Find where the given text appears and provide that cell's center as [X, Y] coordinate. 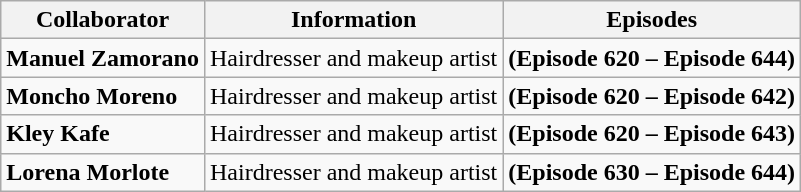
(Episode 630 – Episode 644) [652, 172]
Collaborator [103, 20]
Kley Kafe [103, 134]
Information [353, 20]
(Episode 620 – Episode 643) [652, 134]
Moncho Moreno [103, 96]
Manuel Zamorano [103, 58]
(Episode 620 – Episode 644) [652, 58]
(Episode 620 – Episode 642) [652, 96]
Lorena Morlote [103, 172]
Episodes [652, 20]
